Find where the given text appears and provide that cell's center as (x, y) coordinate. 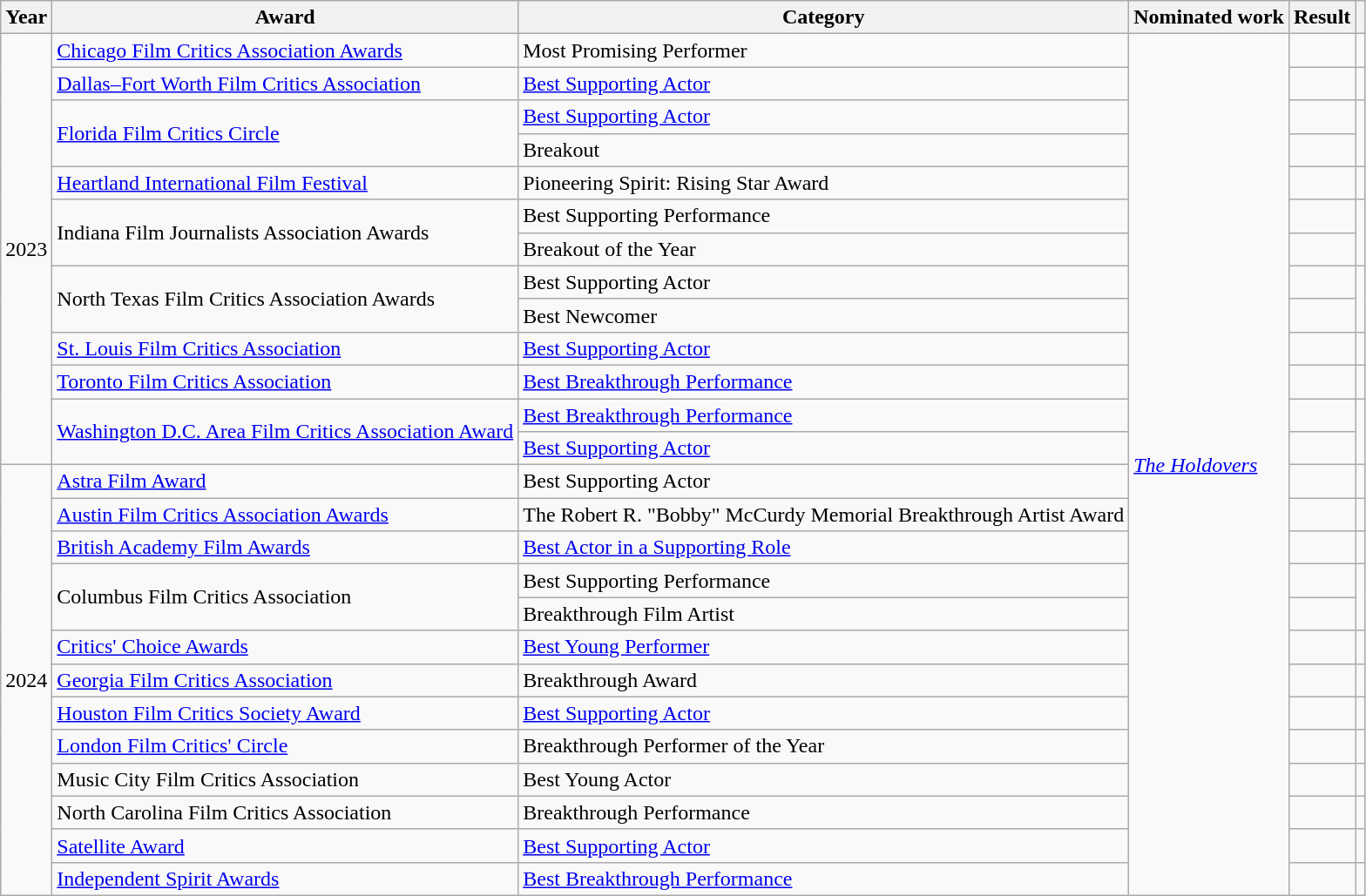
North Texas Film Critics Association Awards (286, 299)
Heartland International Film Festival (286, 183)
Award (286, 17)
Result (1322, 17)
Breakthrough Award (824, 680)
Breakout (824, 150)
Best Actor in a Supporting Role (824, 548)
Houston Film Critics Society Award (286, 713)
Florida Film Critics Circle (286, 133)
Most Promising Performer (824, 51)
Breakout of the Year (824, 249)
The Robert R. "Bobby" McCurdy Memorial Breakthrough Artist Award (824, 515)
Dallas–Fort Worth Film Critics Association (286, 84)
Austin Film Critics Association Awards (286, 515)
2024 (26, 681)
Indiana Film Journalists Association Awards (286, 232)
Best Young Actor (824, 779)
Breakthrough Performance (824, 812)
London Film Critics' Circle (286, 746)
Year (26, 17)
Satellite Award (286, 845)
Critics' Choice Awards (286, 647)
Georgia Film Critics Association (286, 680)
Chicago Film Critics Association Awards (286, 51)
British Academy Film Awards (286, 548)
Washington D.C. Area Film Critics Association Award (286, 432)
North Carolina Film Critics Association (286, 812)
Music City Film Critics Association (286, 779)
Astra Film Award (286, 482)
Breakthrough Performer of the Year (824, 746)
Columbus Film Critics Association (286, 597)
Pioneering Spirit: Rising Star Award (824, 183)
Nominated work (1209, 17)
The Holdovers (1209, 465)
Category (824, 17)
Best Young Performer (824, 647)
2023 (26, 249)
St. Louis Film Critics Association (286, 348)
Best Newcomer (824, 315)
Breakthrough Film Artist (824, 614)
Independent Spirit Awards (286, 879)
Toronto Film Critics Association (286, 381)
